Detect which cell encompasses the target text, then output its [X, Y] center coordinate. 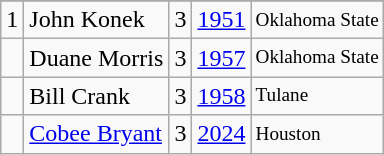
1958 [222, 96]
Duane Morris [96, 58]
John Konek [96, 20]
Bill Crank [96, 96]
Houston [317, 134]
1957 [222, 58]
Cobee Bryant [96, 134]
Tulane [317, 96]
1951 [222, 20]
2024 [222, 134]
1 [12, 20]
